Search for the cell housing the specified text and yield its [x, y] center coordinate. 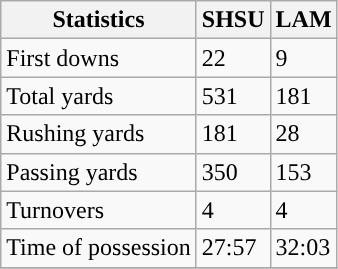
32:03 [304, 248]
153 [304, 172]
Turnovers [99, 210]
Passing yards [99, 172]
27:57 [233, 248]
First downs [99, 58]
Total yards [99, 96]
Rushing yards [99, 134]
SHSU [233, 20]
Statistics [99, 20]
LAM [304, 20]
350 [233, 172]
Time of possession [99, 248]
9 [304, 58]
28 [304, 134]
22 [233, 58]
531 [233, 96]
